Return [x, y] of the center of cell containing provided text 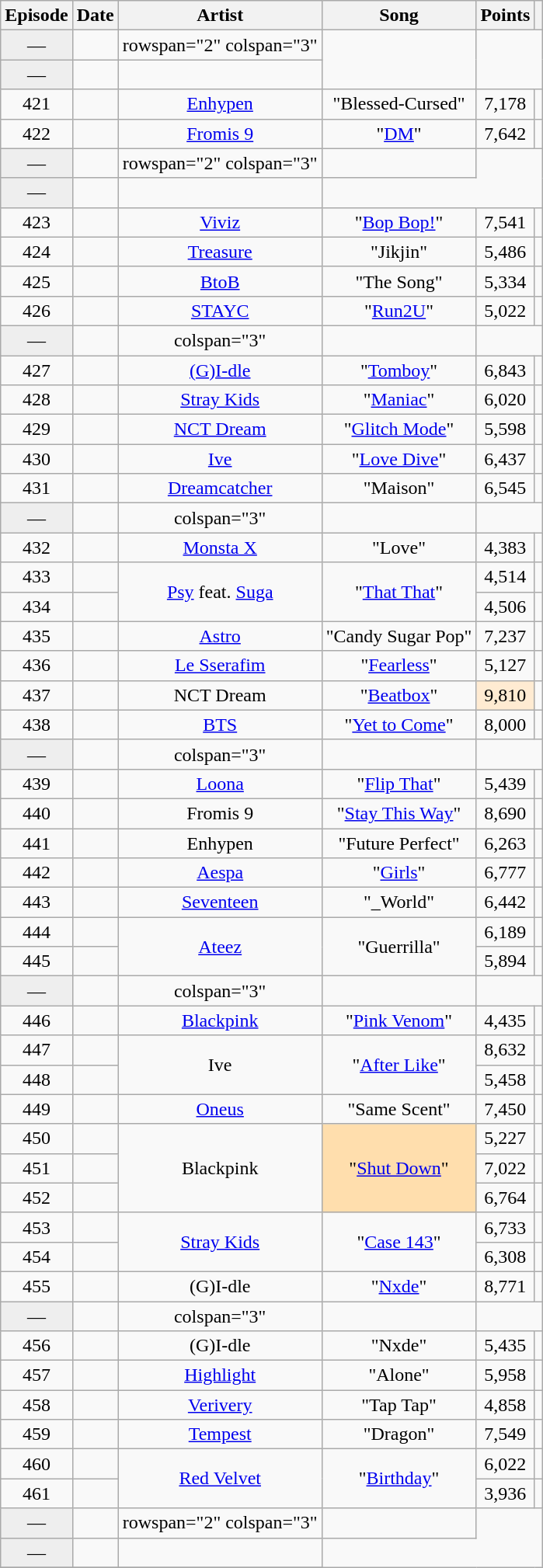
5,227 [505, 1139]
"Jikjin" [399, 252]
7,450 [505, 1109]
"Maniac" [399, 400]
5,598 [505, 429]
"Glitch Mode" [399, 429]
436 [37, 666]
"Yet to Come" [399, 725]
454 [37, 1257]
6,189 [505, 932]
6,022 [505, 1464]
4,506 [505, 607]
"Bop Bop!" [399, 222]
7,642 [505, 134]
Loona [220, 784]
423 [37, 222]
Date [95, 16]
6,843 [505, 370]
3,936 [505, 1493]
449 [37, 1109]
443 [37, 902]
445 [37, 961]
432 [37, 548]
8,690 [505, 813]
Red Velvet [220, 1479]
"Maison" [399, 488]
459 [37, 1434]
Viviz [220, 222]
434 [37, 607]
Oneus [220, 1109]
5,894 [505, 961]
Points [505, 16]
4,858 [505, 1405]
461 [37, 1493]
7,022 [505, 1168]
Psy feat. Suga [220, 592]
"Future Perfect" [399, 843]
"Blessed-Cursed" [399, 104]
"DM" [399, 134]
"Guerrilla" [399, 947]
8,771 [505, 1286]
Highlight [220, 1375]
"That That" [399, 592]
441 [37, 843]
442 [37, 873]
"The Song" [399, 281]
5,958 [505, 1375]
"Case 143" [399, 1242]
451 [37, 1168]
"Shut Down" [399, 1168]
Astro [220, 636]
456 [37, 1346]
450 [37, 1139]
421 [37, 104]
7,178 [505, 104]
439 [37, 784]
6,764 [505, 1198]
460 [37, 1464]
453 [37, 1227]
"Birthday" [399, 1479]
457 [37, 1375]
Dreamcatcher [220, 488]
"Flip That" [399, 784]
"Fearless" [399, 666]
Artist [220, 16]
"Stay This Way" [399, 813]
431 [37, 488]
"Dragon" [399, 1434]
422 [37, 134]
6,263 [505, 843]
455 [37, 1286]
458 [37, 1405]
Episode [37, 16]
Song [399, 16]
425 [37, 281]
4,435 [505, 1020]
"Same Scent" [399, 1109]
427 [37, 370]
"Alone" [399, 1375]
"Love" [399, 548]
437 [37, 695]
440 [37, 813]
433 [37, 577]
444 [37, 932]
"After Like" [399, 1065]
7,549 [505, 1434]
Monsta X [220, 548]
5,435 [505, 1346]
6,020 [505, 400]
8,000 [505, 725]
424 [37, 252]
Treasure [220, 252]
"Candy Sugar Pop" [399, 636]
Verivery [220, 1405]
5,486 [505, 252]
5,458 [505, 1080]
"Beatbox" [399, 695]
429 [37, 429]
"Love Dive" [399, 459]
446 [37, 1020]
9,810 [505, 695]
STAYC [220, 311]
Le Sserafim [220, 666]
428 [37, 400]
Ateez [220, 947]
4,383 [505, 548]
8,632 [505, 1050]
452 [37, 1198]
"Girls" [399, 873]
Tempest [220, 1434]
438 [37, 725]
6,777 [505, 873]
435 [37, 636]
448 [37, 1080]
7,541 [505, 222]
"Tap Tap" [399, 1405]
6,308 [505, 1257]
447 [37, 1050]
430 [37, 459]
"Run2U" [399, 311]
426 [37, 311]
Seventeen [220, 902]
4,514 [505, 577]
Aespa [220, 873]
"_World" [399, 902]
5,439 [505, 784]
7,237 [505, 636]
BtoB [220, 281]
5,334 [505, 281]
6,733 [505, 1227]
BTS [220, 725]
6,442 [505, 902]
"Tomboy" [399, 370]
6,545 [505, 488]
5,127 [505, 666]
5,022 [505, 311]
"Pink Venom" [399, 1020]
6,437 [505, 459]
